Locate the cell with the specified text and output its [X, Y] center coordinate. 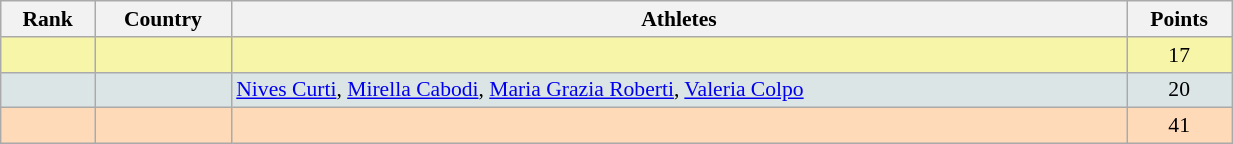
Athletes [678, 19]
Rank [48, 19]
20 [1180, 90]
Points [1180, 19]
Nives Curti, Mirella Cabodi, Maria Grazia Roberti, Valeria Colpo [678, 90]
Country [164, 19]
17 [1180, 55]
41 [1180, 126]
